Detect which cell encompasses the target text, then output its (X, Y) center coordinate. 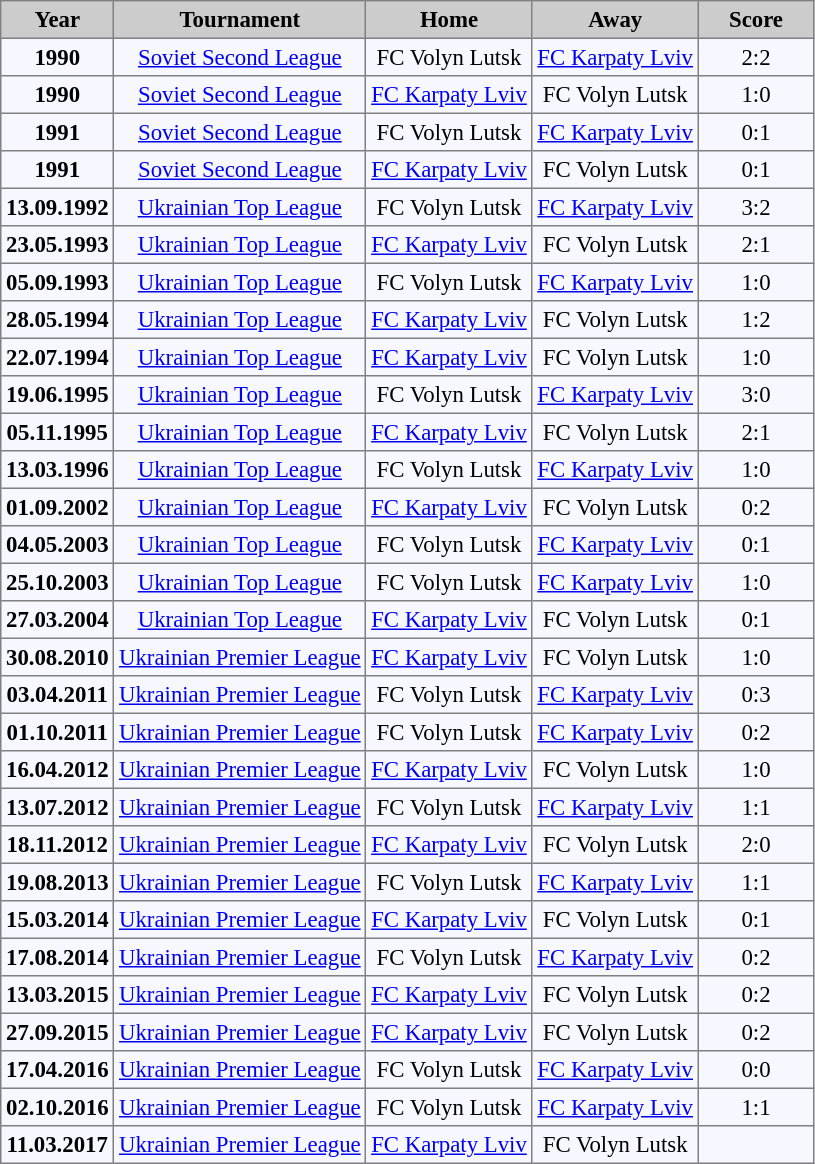
01.09.2002 (58, 507)
Tournament (240, 20)
2:0 (756, 845)
Home (449, 20)
16.04.2012 (58, 770)
15.03.2014 (58, 920)
17.08.2014 (58, 957)
11.03.2017 (58, 1145)
23.05.1993 (58, 245)
19.08.2013 (58, 882)
1:2 (756, 320)
01.10.2011 (58, 732)
3:0 (756, 395)
17.04.2016 (58, 1070)
03.04.2011 (58, 695)
30.08.2010 (58, 657)
Year (58, 20)
02.10.2016 (58, 1107)
05.09.1993 (58, 282)
3:2 (756, 207)
0:0 (756, 1070)
28.05.1994 (58, 320)
19.06.1995 (58, 395)
13.09.1992 (58, 207)
25.10.2003 (58, 582)
Score (756, 20)
13.07.2012 (58, 807)
2:2 (756, 57)
27.09.2015 (58, 1032)
13.03.1996 (58, 470)
05.11.1995 (58, 432)
04.05.2003 (58, 545)
0:3 (756, 695)
Away (615, 20)
13.03.2015 (58, 995)
18.11.2012 (58, 845)
27.03.2004 (58, 620)
22.07.1994 (58, 357)
